Capture the cell that displays the provided text and extract its [x, y] central coordinate. 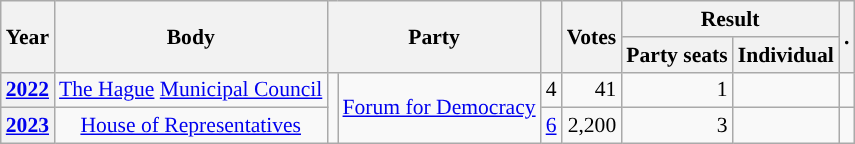
The Hague Municipal Council [190, 90]
2023 [28, 126]
2,200 [592, 126]
Votes [592, 36]
41 [592, 90]
4 [552, 90]
Party seats [676, 55]
3 [676, 126]
Party [434, 36]
Body [190, 36]
Year [28, 36]
Result [730, 19]
House of Representatives [190, 126]
Individual [786, 55]
1 [676, 90]
Forum for Democracy [440, 108]
6 [552, 126]
2022 [28, 90]
. [847, 36]
